Locate the cell with the specified text and output its [X, Y] center coordinate. 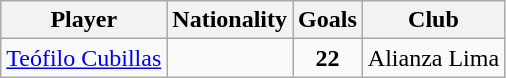
Alianza Lima [433, 58]
Player [84, 20]
Teófilo Cubillas [84, 58]
22 [328, 58]
Club [433, 20]
Nationality [230, 20]
Goals [328, 20]
